Return [X, Y] of the center of cell containing provided text 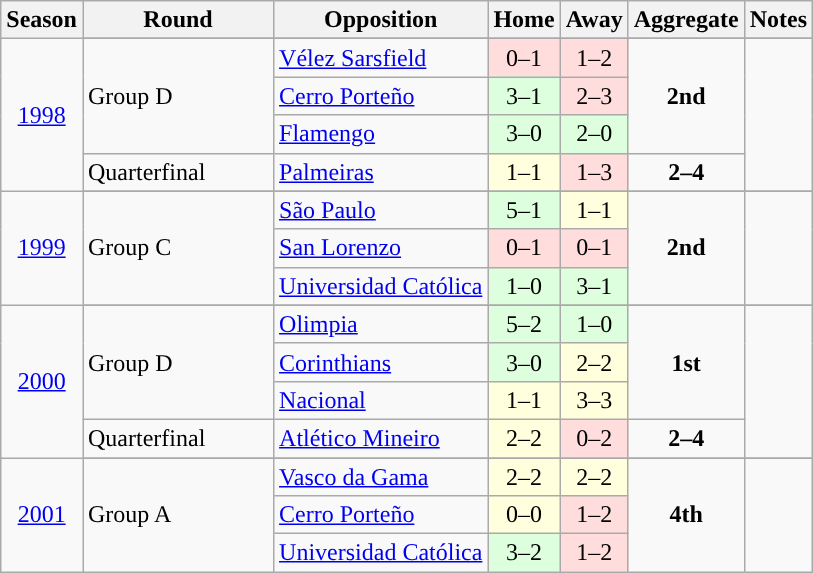
Opposition [381, 20]
Notes [778, 20]
Corinthians [381, 362]
0–2 [594, 438]
São Paulo [381, 210]
Vélez Sarsfield [381, 58]
3–2 [524, 553]
Season [42, 20]
2000 [42, 381]
Vasco da Gama [381, 477]
1–3 [594, 172]
Olimpia [381, 324]
Group A [178, 515]
5–2 [524, 324]
1999 [42, 248]
Group C [178, 248]
Home [524, 20]
1998 [42, 115]
3–3 [594, 400]
2–3 [594, 96]
5–1 [524, 210]
San Lorenzo [381, 248]
Aggregate [686, 20]
2001 [42, 515]
2–0 [594, 134]
4th [686, 515]
Atlético Mineiro [381, 438]
0–0 [524, 515]
Round [178, 20]
Nacional [381, 400]
Palmeiras [381, 172]
Flamengo [381, 134]
1st [686, 362]
Away [594, 20]
